Scan for the cell matching the given text and deliver its [X, Y] coordinate at center. 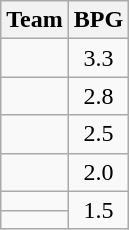
2.8 [98, 96]
3.3 [98, 58]
BPG [98, 20]
2.5 [98, 134]
2.0 [98, 172]
Team [35, 20]
1.5 [98, 210]
